Output the (X, Y) coordinate of the center of the cell containing the given text.  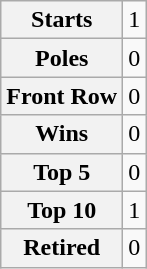
Front Row (62, 96)
Poles (62, 58)
Retired (62, 248)
Wins (62, 134)
Starts (62, 20)
Top 5 (62, 172)
Top 10 (62, 210)
